Pinpoint the cell where the given text exists, returning its (X, Y) midpoint coordinate. 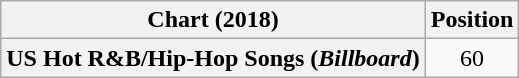
Chart (2018) (213, 20)
60 (472, 58)
Position (472, 20)
US Hot R&B/Hip-Hop Songs (Billboard) (213, 58)
